Capture the cell that displays the provided text and extract its (x, y) central coordinate. 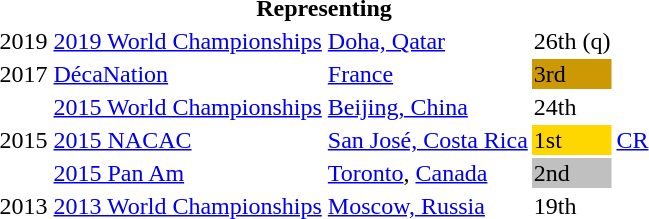
Toronto, Canada (428, 173)
24th (572, 107)
2nd (572, 173)
2015 NACAC (188, 140)
26th (q) (572, 41)
DécaNation (188, 74)
1st (572, 140)
San José, Costa Rica (428, 140)
2019 World Championships (188, 41)
2015 Pan Am (188, 173)
3rd (572, 74)
Beijing, China (428, 107)
2015 World Championships (188, 107)
France (428, 74)
Doha, Qatar (428, 41)
